Provide the (x, y) coordinate of the cell's center where the given text is located.  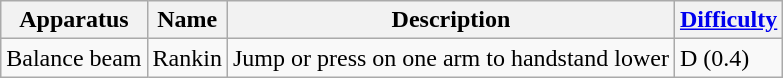
Jump or press on one arm to handstand lower (450, 58)
Name (187, 20)
Description (450, 20)
Difficulty (728, 20)
Rankin (187, 58)
Apparatus (74, 20)
Balance beam (74, 58)
D (0.4) (728, 58)
